Capture the cell that displays the provided text and extract its [x, y] central coordinate. 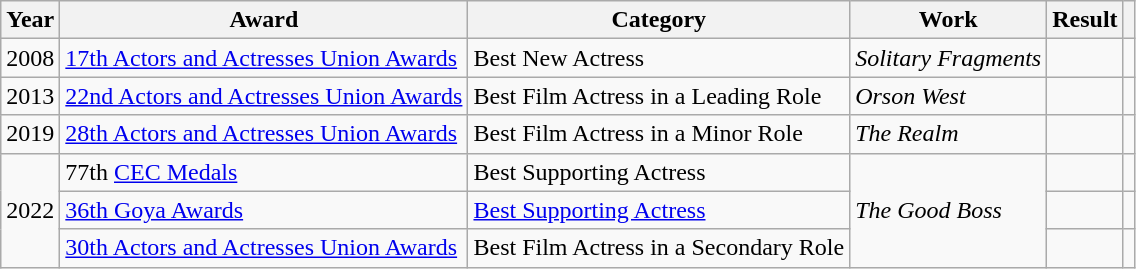
Work [948, 20]
2013 [30, 96]
Best Film Actress in a Leading Role [659, 96]
17th Actors and Actresses Union Awards [264, 58]
36th Goya Awards [264, 210]
Best New Actress [659, 58]
22nd Actors and Actresses Union Awards [264, 96]
Best Film Actress in a Secondary Role [659, 248]
Award [264, 20]
Result [1085, 20]
2022 [30, 210]
28th Actors and Actresses Union Awards [264, 134]
77th CEC Medals [264, 172]
Best Film Actress in a Minor Role [659, 134]
Year [30, 20]
The Realm [948, 134]
Category [659, 20]
Orson West [948, 96]
2008 [30, 58]
Solitary Fragments [948, 58]
2019 [30, 134]
The Good Boss [948, 210]
30th Actors and Actresses Union Awards [264, 248]
